Find where the given text appears and provide that cell's center as [x, y] coordinate. 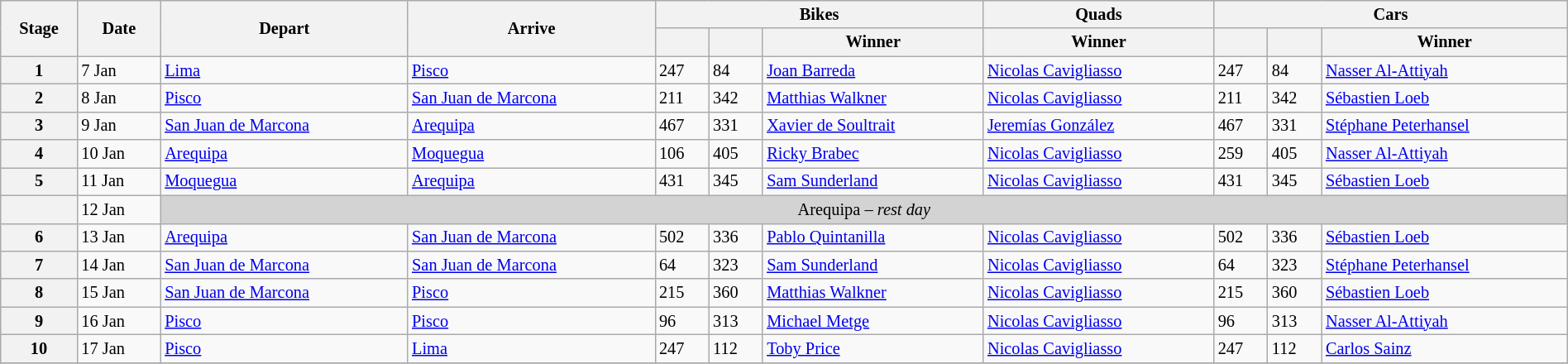
Depart [284, 28]
Arequipa – rest day [863, 209]
259 [1241, 154]
15 Jan [119, 293]
Stage [40, 28]
Date [119, 28]
Cars [1391, 14]
7 [40, 265]
10 Jan [119, 154]
8 Jan [119, 98]
13 Jan [119, 237]
Michael Metge [873, 321]
10 [40, 348]
9 Jan [119, 126]
17 Jan [119, 348]
1 [40, 70]
12 Jan [119, 209]
Carlos Sainz [1444, 348]
Jeremías González [1098, 126]
5 [40, 181]
3 [40, 126]
14 Jan [119, 265]
8 [40, 293]
Quads [1098, 14]
16 Jan [119, 321]
2 [40, 98]
11 Jan [119, 181]
9 [40, 321]
Toby Price [873, 348]
7 Jan [119, 70]
Ricky Brabec [873, 154]
Bikes [819, 14]
4 [40, 154]
Xavier de Soultrait [873, 126]
6 [40, 237]
Joan Barreda [873, 70]
Arrive [531, 28]
Pablo Quintanilla [873, 237]
106 [681, 154]
